Return [X, Y] of the center of cell containing provided text 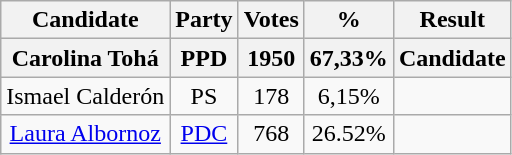
1950 [271, 58]
768 [271, 134]
PPD [204, 58]
Carolina Tohá [86, 58]
67,33% [348, 58]
26.52% [348, 134]
PDC [204, 134]
6,15% [348, 96]
Votes [271, 20]
Ismael Calderón [86, 96]
Laura Albornoz [86, 134]
Result [452, 20]
% [348, 20]
Party [204, 20]
PS [204, 96]
178 [271, 96]
